From the cell containing the given text, extract its center point as (X, Y) coordinate. 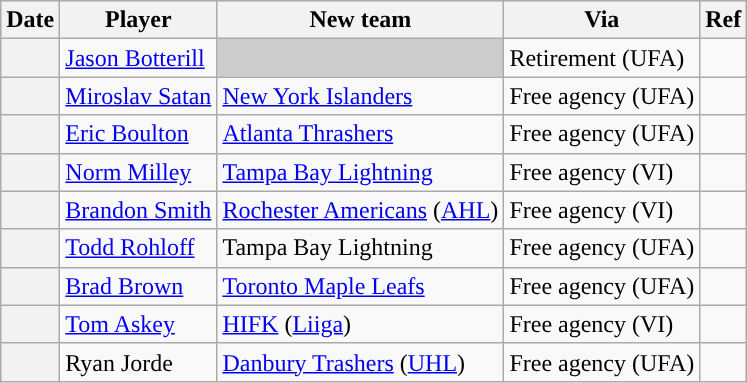
Todd Rohloff (138, 248)
Rochester Americans (AHL) (360, 210)
Miroslav Satan (138, 96)
Jason Botterill (138, 58)
Retirement (UFA) (602, 58)
New York Islanders (360, 96)
Danbury Trashers (UHL) (360, 362)
Norm Milley (138, 172)
Ref (724, 20)
Ryan Jorde (138, 362)
Via (602, 20)
Atlanta Thrashers (360, 134)
Tom Askey (138, 324)
HIFK (Liiga) (360, 324)
New team (360, 20)
Date (30, 20)
Brandon Smith (138, 210)
Brad Brown (138, 286)
Eric Boulton (138, 134)
Player (138, 20)
Toronto Maple Leafs (360, 286)
